Scan for the cell matching the given text and deliver its (x, y) coordinate at center. 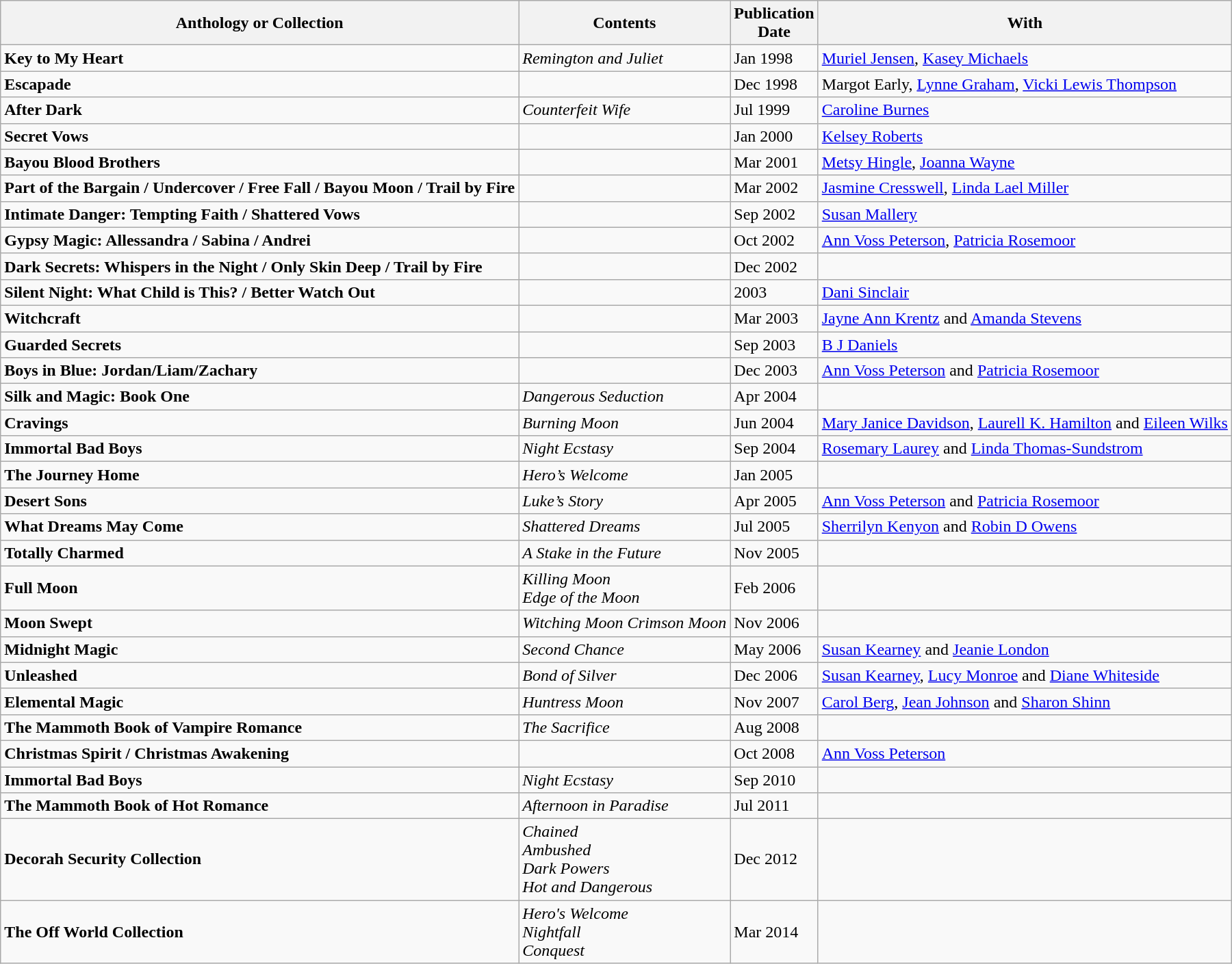
Sep 2004 (774, 449)
What Dreams May Come (260, 527)
Jul 2005 (774, 527)
Midnight Magic (260, 649)
Caroline Burnes (1025, 110)
Susan Kearney and Jeanie London (1025, 649)
Feb 2006 (774, 588)
Susan Mallery (1025, 214)
ChainedAmbushedDark PowersHot and Dangerous (624, 859)
Desert Sons (260, 501)
Mar 2003 (774, 318)
Dec 1998 (774, 84)
Jayne Ann Krentz and Amanda Stevens (1025, 318)
Cravings (260, 423)
Sep 2002 (774, 214)
Mar 2002 (774, 188)
Luke’s Story (624, 501)
Ann Voss Peterson, Patricia Rosemoor (1025, 240)
Counterfeit Wife (624, 110)
Dec 2006 (774, 675)
Sep 2010 (774, 779)
Gypsy Magic: Allessandra / Sabina / Andrei (260, 240)
Dani Sinclair (1025, 292)
Nov 2007 (774, 701)
Nov 2005 (774, 553)
Bond of Silver (624, 675)
After Dark (260, 110)
Huntress Moon (624, 701)
Oct 2002 (774, 240)
The Mammoth Book of Hot Romance (260, 806)
Decorah Security Collection (260, 859)
Apr 2004 (774, 397)
Carol Berg, Jean Johnson and Sharon Shinn (1025, 701)
Jan 1998 (774, 58)
Rosemary Laurey and Linda Thomas-Sundstrom (1025, 449)
Apr 2005 (774, 501)
Dangerous Seduction (624, 397)
The Off World Collection (260, 932)
Hero's WelcomeNightfallConquest (624, 932)
Secret Vows (260, 136)
Contents (624, 23)
Sherrilyn Kenyon and Robin D Owens (1025, 527)
Christmas Spirit / Christmas Awakening (260, 753)
2003 (774, 292)
Dec 2002 (774, 266)
Silent Night: What Child is This? / Better Watch Out (260, 292)
Jasmine Cresswell, Linda Lael Miller (1025, 188)
Jan 2005 (774, 475)
Kelsey Roberts (1025, 136)
Remington and Juliet (624, 58)
Moon Swept (260, 623)
Escapade (260, 84)
Susan Kearney, Lucy Monroe and Diane Whiteside (1025, 675)
May 2006 (774, 649)
A Stake in the Future (624, 553)
Mar 2014 (774, 932)
The Sacrifice (624, 727)
Bayou Blood Brothers (260, 162)
Burning Moon (624, 423)
Guarded Secrets (260, 344)
Aug 2008 (774, 727)
Nov 2006 (774, 623)
Dec 2012 (774, 859)
Shattered Dreams (624, 527)
Totally Charmed (260, 553)
Witchcraft (260, 318)
Silk and Magic: Book One (260, 397)
Jul 2011 (774, 806)
Mar 2001 (774, 162)
Dark Secrets: Whispers in the Night / Only Skin Deep / Trail by Fire (260, 266)
Metsy Hingle, Joanna Wayne (1025, 162)
Boys in Blue: Jordan/Liam/Zachary (260, 371)
Sep 2003 (774, 344)
Jan 2000 (774, 136)
Ann Voss Peterson (1025, 753)
Key to My Heart (260, 58)
Elemental Magic (260, 701)
PublicationDate (774, 23)
Hero’s Welcome (624, 475)
The Journey Home (260, 475)
Unleashed (260, 675)
Full Moon (260, 588)
The Mammoth Book of Vampire Romance (260, 727)
Dec 2003 (774, 371)
Anthology or Collection (260, 23)
Killing MoonEdge of the Moon (624, 588)
B J Daniels (1025, 344)
Afternoon in Paradise (624, 806)
With (1025, 23)
Jun 2004 (774, 423)
Muriel Jensen, Kasey Michaels (1025, 58)
Part of the Bargain / Undercover / Free Fall / Bayou Moon / Trail by Fire (260, 188)
Witching Moon Crimson Moon (624, 623)
Margot Early, Lynne Graham, Vicki Lewis Thompson (1025, 84)
Intimate Danger: Tempting Faith / Shattered Vows (260, 214)
Second Chance (624, 649)
Oct 2008 (774, 753)
Mary Janice Davidson, Laurell K. Hamilton and Eileen Wilks (1025, 423)
Jul 1999 (774, 110)
